Return the [X, Y] coordinate for the center point of the cell that contains the specified text.  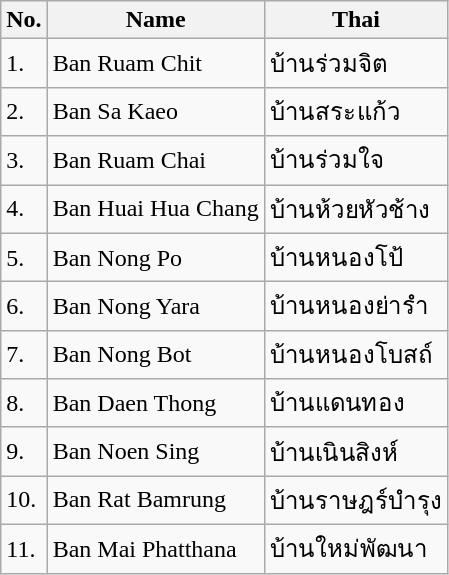
บ้านร่วมใจ [356, 160]
4. [24, 208]
บ้านหนองโป้ [356, 258]
Ban Ruam Chit [156, 64]
บ้านร่วมจิต [356, 64]
บ้านราษฎร์บำรุง [356, 500]
8. [24, 404]
บ้านเนินสิงห์ [356, 452]
บ้านหนองโบสถ์ [356, 354]
9. [24, 452]
10. [24, 500]
Ban Ruam Chai [156, 160]
บ้านใหม่พัฒนา [356, 548]
3. [24, 160]
Ban Daen Thong [156, 404]
Ban Nong Bot [156, 354]
Ban Rat Bamrung [156, 500]
6. [24, 306]
1. [24, 64]
Ban Nong Yara [156, 306]
Ban Mai Phatthana [156, 548]
No. [24, 20]
Ban Noen Sing [156, 452]
บ้านห้วยหัวช้าง [356, 208]
Thai [356, 20]
Ban Huai Hua Chang [156, 208]
5. [24, 258]
บ้านสระแก้ว [356, 112]
7. [24, 354]
บ้านแดนทอง [356, 404]
Name [156, 20]
11. [24, 548]
บ้านหนองย่ารำ [356, 306]
Ban Nong Po [156, 258]
2. [24, 112]
Ban Sa Kaeo [156, 112]
